Determine the (x, y) coordinate at the center of the cell enclosing the given text.  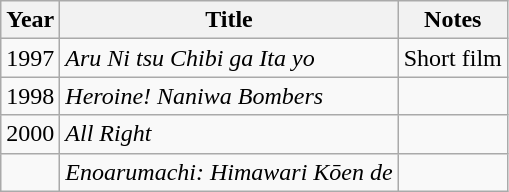
Aru Ni tsu Chibi ga Ita yo (229, 58)
All Right (229, 134)
1998 (30, 96)
Notes (452, 20)
Heroine! Naniwa Bombers (229, 96)
Year (30, 20)
Enoarumachi: Himawari Kōen de (229, 172)
1997 (30, 58)
Title (229, 20)
Short film (452, 58)
2000 (30, 134)
